Detect which cell encompasses the target text, then output its (x, y) center coordinate. 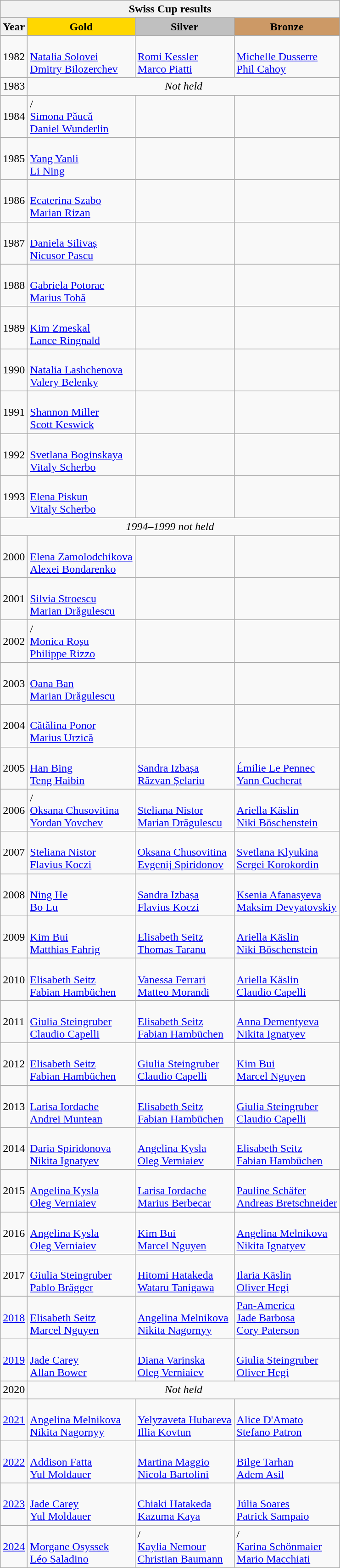
Ecaterina SzaboMarian Rizan (81, 201)
2023 (14, 1504)
Júlia SoaresPatrick Sampaio (287, 1504)
Chiaki HatakedaKazuma Kaya (184, 1504)
Pauline SchäferAndreas Bretschneider (287, 1191)
Han BingTeng Haibin (81, 768)
1988 (14, 285)
2015 (14, 1191)
Kim ZmeskalLance Ringnald (81, 327)
1994–1999 not held (170, 527)
Hitomi HatakedaWataru Tanigawa (184, 1275)
Giulia SteingruberPablo Brägger (81, 1275)
2000 (14, 557)
Gabriela PotoracMarius Tobă (81, 285)
Silvia StroescuMarian Drăgulescu (81, 599)
Oksana ChusovitinaEvgenij Spiridonov (184, 852)
2013 (14, 1106)
Larisa IordacheMarius Berbecar (184, 1191)
1989 (14, 327)
Morgane OsyssekLéo Saladino (81, 1546)
2009 (14, 937)
2019 (14, 1360)
Elena PiskunVitaly Scherbo (81, 497)
Addison FattaYul Moldauer (81, 1462)
2008 (14, 895)
Elisabeth SeitzThomas Taranu (184, 937)
Jade CareyAllan Bower (81, 1360)
1985 (14, 158)
Michelle DusserrePhil Cahoy (287, 56)
1982 (14, 56)
Romi KesslerMarco Piatti (184, 56)
Year (14, 27)
/ Monica RoșuPhilippe Rizzo (81, 641)
1984 (14, 116)
Elena ZamolodchikovaAlexei Bondarenko (81, 557)
2020 (14, 1390)
Yang YanliLi Ning (81, 158)
2014 (14, 1149)
Angelina MelnikovaNikita Ignatyev (287, 1233)
Sandra IzbașaFlavius Koczi (184, 895)
/ Kaylia NemourChristian Baumann (184, 1546)
Steliana NistorMarian Drăgulescu (184, 810)
Ilaria KäslinOliver Hegi (287, 1275)
Vanessa FerrariMatteo Morandi (184, 979)
2005 (14, 768)
Natalia LashchenovaValery Belenky (81, 370)
2016 (14, 1233)
1986 (14, 201)
Natalia SoloveiDmitry Bilozerchev (81, 56)
Martina MaggioNicola Bartolini (184, 1462)
2012 (14, 1064)
2007 (14, 852)
2024 (14, 1546)
Bronze (287, 27)
Steliana NistorFlavius Koczi (81, 852)
2011 (14, 1021)
Yelyzaveta HubarevaIllia Kovtun (184, 1420)
/ Karina SchönmaierMario Macchiati (287, 1546)
Larisa IordacheAndrei Muntean (81, 1106)
Ariella KäslinClaudio Capelli (287, 979)
1992 (14, 455)
Daria SpiridonovaNikita Ignatyev (81, 1149)
Cătălina PonorMarius Urzică (81, 726)
Silver (184, 27)
Émilie Le PennecYann Cucherat (287, 768)
Bilge TarhanAdem Asil (287, 1462)
2021 (14, 1420)
1983 (14, 86)
1987 (14, 243)
1990 (14, 370)
/ Simona PăucăDaniel Wunderlin (81, 116)
1991 (14, 412)
2022 (14, 1462)
Oana BanMarian Drăgulescu (81, 683)
2006 (14, 810)
Pan-AmericaJade BarbosaCory Paterson (287, 1318)
Swiss Cup results (170, 9)
Ning HeBo Lu (81, 895)
Diana VarinskaOleg Verniaiev (184, 1360)
Daniela SilivașNicusor Pascu (81, 243)
Sandra IzbașaRăzvan Șelariu (184, 768)
2003 (14, 683)
2010 (14, 979)
Ksenia AfanasyevaMaksim Devyatovskiy (287, 895)
Gold (81, 27)
Elisabeth SeitzMarcel Nguyen (81, 1318)
2017 (14, 1275)
1993 (14, 497)
2018 (14, 1318)
Svetlana BoginskayaVitaly Scherbo (81, 455)
Shannon MillerScott Keswick (81, 412)
/ Oksana ChusovitinaYordan Yovchev (81, 810)
2004 (14, 726)
2001 (14, 599)
Jade CareyYul Moldauer (81, 1504)
Kim BuiMatthias Fahrig (81, 937)
2002 (14, 641)
Alice D'AmatoStefano Patron (287, 1420)
Anna DementyevaNikita Ignatyev (287, 1021)
Svetlana KlyukinaSergei Korokordin (287, 852)
Giulia SteingruberOliver Hegi (287, 1360)
